Capture the cell that displays the provided text and extract its (X, Y) central coordinate. 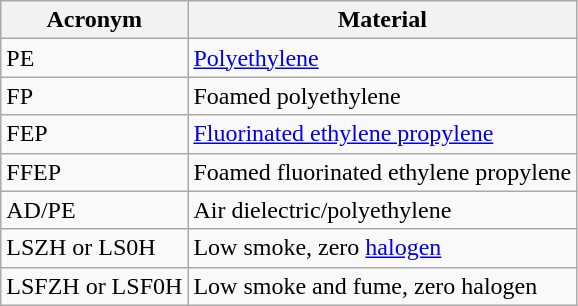
Foamed polyethylene (382, 96)
Low smoke and fume, zero halogen (382, 286)
Low smoke, zero halogen (382, 248)
FFEP (94, 172)
AD/PE (94, 210)
Material (382, 20)
Fluorinated ethylene propylene (382, 134)
Acronym (94, 20)
Air dielectric/polyethylene (382, 210)
Foamed fluorinated ethylene propylene (382, 172)
LSZH or LS0H (94, 248)
Polyethylene (382, 58)
FP (94, 96)
PE (94, 58)
LSFZH or LSF0H (94, 286)
FEP (94, 134)
